Find where the given text appears and provide that cell's center as [x, y] coordinate. 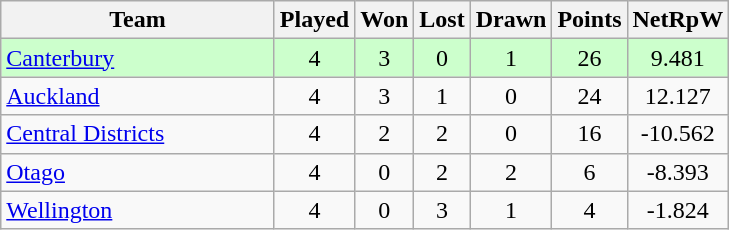
12.127 [678, 96]
Auckland [138, 96]
Otago [138, 172]
16 [590, 134]
Points [590, 20]
9.481 [678, 58]
Wellington [138, 210]
26 [590, 58]
Played [314, 20]
6 [590, 172]
NetRpW [678, 20]
Canterbury [138, 58]
-8.393 [678, 172]
Won [384, 20]
24 [590, 96]
Team [138, 20]
-10.562 [678, 134]
Drawn [511, 20]
-1.824 [678, 210]
Central Districts [138, 134]
Lost [442, 20]
